For the text-containing cell, return its midpoint in [x, y] coordinate format. 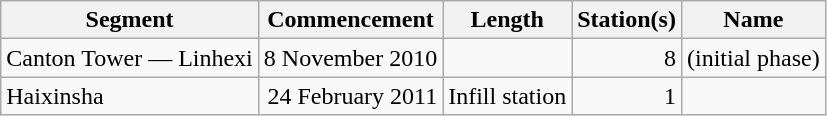
24 February 2011 [350, 96]
(initial phase) [753, 58]
Name [753, 20]
8 [627, 58]
Canton Tower — Linhexi [130, 58]
Length [508, 20]
Infill station [508, 96]
Segment [130, 20]
Station(s) [627, 20]
8 November 2010 [350, 58]
Commencement [350, 20]
1 [627, 96]
Haixinsha [130, 96]
